Scan for the cell matching the given text and deliver its [x, y] coordinate at center. 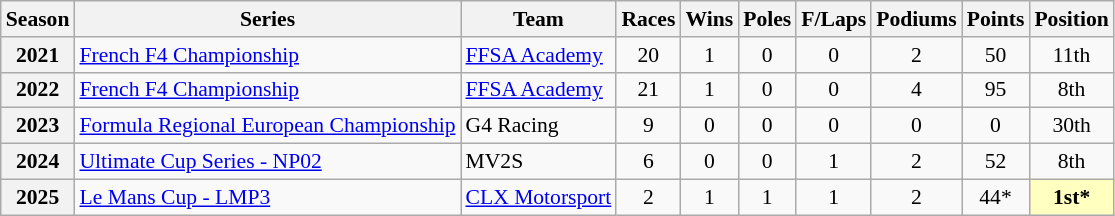
2023 [38, 126]
2021 [38, 55]
Races [648, 19]
Season [38, 19]
11th [1071, 55]
20 [648, 55]
50 [996, 55]
Team [538, 19]
4 [916, 90]
52 [996, 162]
CLX Motorsport [538, 197]
Series [267, 19]
Poles [767, 19]
9 [648, 126]
Position [1071, 19]
G4 Racing [538, 126]
2024 [38, 162]
21 [648, 90]
Le Mans Cup - LMP3 [267, 197]
MV2S [538, 162]
1st* [1071, 197]
Wins [709, 19]
44* [996, 197]
Podiums [916, 19]
2022 [38, 90]
6 [648, 162]
Points [996, 19]
95 [996, 90]
F/Laps [834, 19]
2025 [38, 197]
30th [1071, 126]
Formula Regional European Championship [267, 126]
Ultimate Cup Series - NP02 [267, 162]
